Find where the given text appears and provide that cell's center as [x, y] coordinate. 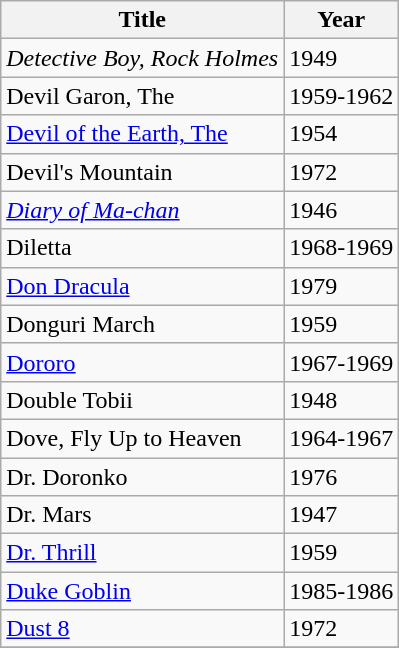
1964-1967 [342, 438]
Diletta [142, 248]
Detective Boy, Rock Holmes [142, 58]
Don Dracula [142, 286]
Dr. Mars [142, 515]
1959-1962 [342, 96]
Donguri March [142, 324]
1967-1969 [342, 362]
Dust 8 [142, 629]
Dove, Fly Up to Heaven [142, 438]
1948 [342, 400]
1968-1969 [342, 248]
1979 [342, 286]
Dororo [142, 362]
Year [342, 20]
Dr. Thrill [142, 553]
Title [142, 20]
Devil Garon, The [142, 96]
1946 [342, 210]
1976 [342, 477]
1985-1986 [342, 591]
Diary of Ma-chan [142, 210]
Dr. Doronko [142, 477]
Devil of the Earth, The [142, 134]
Devil's Mountain [142, 172]
Double Tobii [142, 400]
Duke Goblin [142, 591]
1954 [342, 134]
1949 [342, 58]
1947 [342, 515]
